Output the (X, Y) coordinate of the center of the cell containing the given text.  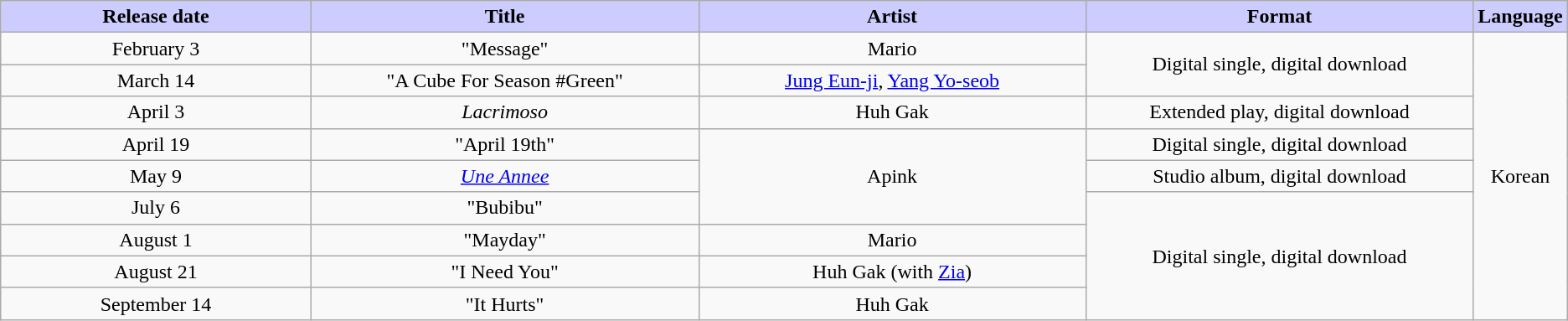
"I Need You" (504, 272)
February 3 (156, 49)
May 9 (156, 176)
"Message" (504, 49)
"Bubibu" (504, 208)
August 1 (156, 240)
Format (1280, 17)
Une Annee (504, 176)
"Mayday" (504, 240)
"April 19th" (504, 144)
March 14 (156, 80)
Jung Eun-ji, Yang Yo-seob (892, 80)
Artist (892, 17)
Studio album, digital download (1280, 176)
"It Hurts" (504, 303)
April 19 (156, 144)
September 14 (156, 303)
Extended play, digital download (1280, 112)
Apink (892, 176)
August 21 (156, 272)
Korean (1520, 176)
Release date (156, 17)
Language (1520, 17)
July 6 (156, 208)
Lacrimoso (504, 112)
Huh Gak (with Zia) (892, 272)
April 3 (156, 112)
"A Cube For Season #Green" (504, 80)
Title (504, 17)
